Pinpoint the cell where the given text exists, returning its (X, Y) midpoint coordinate. 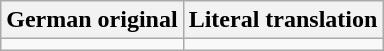
German original (92, 20)
Literal translation (283, 20)
